For the text-containing cell, return its midpoint in (X, Y) coordinate format. 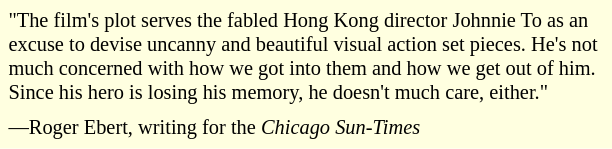
—Roger Ebert, writing for the Chicago Sun-Times (306, 128)
